Scan for the cell matching the given text and deliver its [X, Y] coordinate at center. 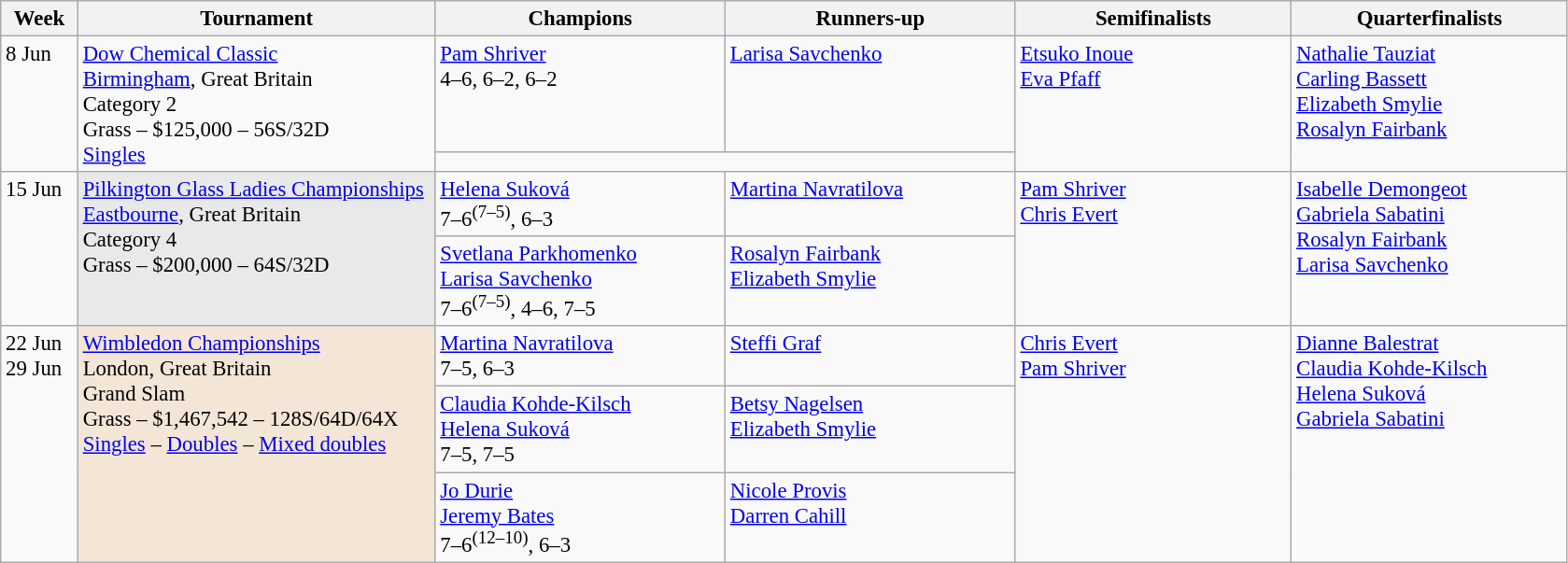
Dow Chemical ClassicBirmingham, Great Britain Category 2 Grass – $125,000 – 56S/32D Singles [256, 105]
15 Jun [39, 248]
Rosalyn Fairbank Elizabeth Smylie [870, 281]
Champions [581, 19]
Svetlana Parkhomenko Larisa Savchenko 7–6(7–5), 4–6, 7–5 [581, 281]
Isabelle Demongeot Gabriela Sabatini Rosalyn Fairbank Larisa Savchenko [1430, 248]
Wimbledon ChampionshipsLondon, Great BritainGrand SlamGrass – $1,467,542 – 128S/64D/64X Singles – Doubles – Mixed doubles [256, 444]
Dianne Balestrat Claudia Kohde-Kilsch Helena Suková Gabriela Sabatini [1430, 444]
Pilkington Glass Ladies ChampionshipsEastbourne, Great Britain Category 4 Grass – $200,000 – 64S/32D [256, 248]
Nathalie Tauziat Carling Bassett Elizabeth Smylie Rosalyn Fairbank [1430, 105]
Etsuko Inoue Eva Pfaff [1153, 105]
Larisa Savchenko [870, 95]
Semifinalists [1153, 19]
Runners-up [870, 19]
Jo Durie Jeremy Bates 7–6(12–10), 6–3 [581, 517]
Quarterfinalists [1430, 19]
Betsy Nagelsen Elizabeth Smylie [870, 429]
22 Jun29 Jun [39, 444]
Pam Shriver4–6, 6–2, 6–2 [581, 95]
Week [39, 19]
Steffi Graf [870, 357]
Helena Suková7–6(7–5), 6–3 [581, 204]
Claudia Kohde-Kilsch Helena Suková 7–5, 7–5 [581, 429]
Nicole Provis Darren Cahill [870, 517]
Pam Shriver Chris Evert [1153, 248]
8 Jun [39, 105]
Tournament [256, 19]
Chris Evert Pam Shriver [1153, 444]
Martina Navratilova [870, 204]
Martina Navratilova 7–5, 6–3 [581, 357]
